From the cell containing the given text, extract its center point as [x, y] coordinate. 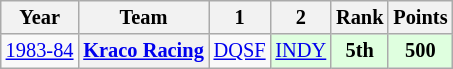
5th [360, 51]
Rank [360, 17]
Year [40, 17]
2 [300, 17]
Kraco Racing [143, 51]
1 [240, 17]
INDY [300, 51]
Points [420, 17]
DQSF [240, 51]
1983-84 [40, 51]
Team [143, 17]
500 [420, 51]
